Extract the [x, y] coordinate from the center of the cell holding the provided text.  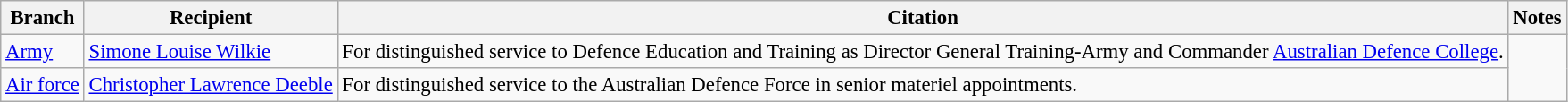
Simone Louise Wilkie [211, 52]
Citation [923, 18]
Air force [43, 85]
For distinguished service to the Australian Defence Force in senior materiel appointments. [923, 85]
Branch [43, 18]
For distinguished service to Defence Education and Training as Director General Training-Army and Commander Australian Defence College. [923, 52]
Recipient [211, 18]
Notes [1537, 18]
Army [43, 52]
Christopher Lawrence Deeble [211, 85]
